Identify which cell holds the provided text, then report its [X, Y] central coordinate. 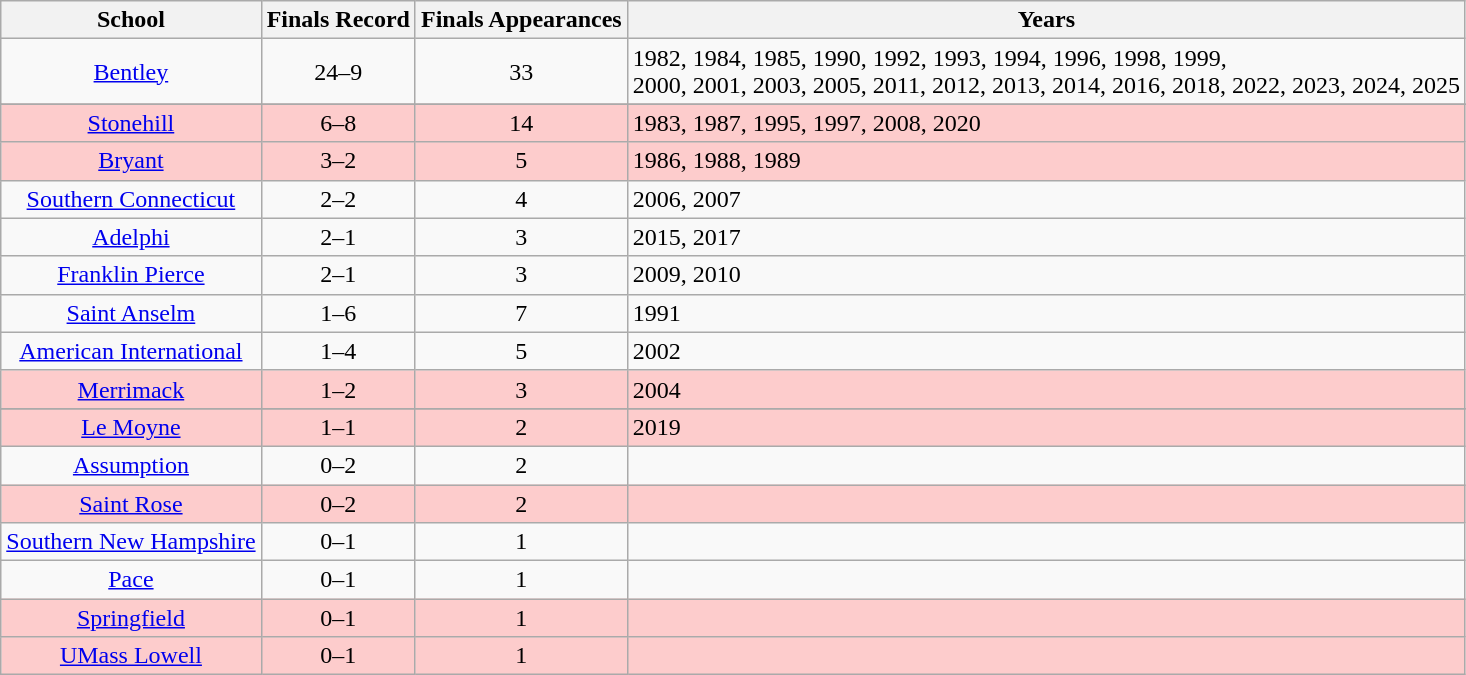
UMass Lowell [131, 656]
6–8 [338, 123]
Saint Rose [131, 503]
14 [521, 123]
33 [521, 72]
1983, 1987, 1995, 1997, 2008, 2020 [1046, 123]
American International [131, 351]
Assumption [131, 465]
1982, 1984, 1985, 1990, 1992, 1993, 1994, 1996, 1998, 1999, 2000, 2001, 2003, 2005, 2011, 2012, 2013, 2014, 2016, 2018, 2022, 2023, 2024, 2025 [1046, 72]
Years [1046, 20]
School [131, 20]
4 [521, 199]
2002 [1046, 351]
2–2 [338, 199]
Franklin Pierce [131, 275]
Stonehill [131, 123]
Southern Connecticut [131, 199]
Bentley [131, 72]
3–2 [338, 161]
2015, 2017 [1046, 237]
7 [521, 313]
1–6 [338, 313]
Springfield [131, 618]
1991 [1046, 313]
1–2 [338, 389]
Saint Anselm [131, 313]
24–9 [338, 72]
2009, 2010 [1046, 275]
Adelphi [131, 237]
Le Moyne [131, 427]
Merrimack [131, 389]
Finals Record [338, 20]
Southern New Hampshire [131, 542]
2019 [1046, 427]
2006, 2007 [1046, 199]
1–4 [338, 351]
1986, 1988, 1989 [1046, 161]
Pace [131, 580]
1–1 [338, 427]
2004 [1046, 389]
Bryant [131, 161]
Finals Appearances [521, 20]
